Capture the cell that displays the provided text and extract its [X, Y] central coordinate. 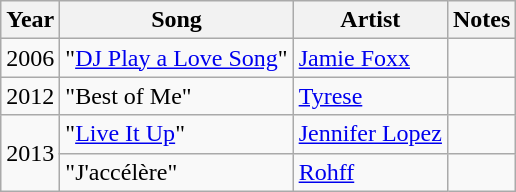
2006 [30, 58]
2012 [30, 96]
"DJ Play a Love Song" [176, 58]
Tyrese [370, 96]
Jamie Foxx [370, 58]
2013 [30, 153]
Artist [370, 20]
"Best of Me" [176, 96]
Jennifer Lopez [370, 134]
"Live It Up" [176, 134]
Rohff [370, 172]
"J'accélère" [176, 172]
Song [176, 20]
Year [30, 20]
Notes [481, 20]
